From the cell containing the given text, extract its center point as (x, y) coordinate. 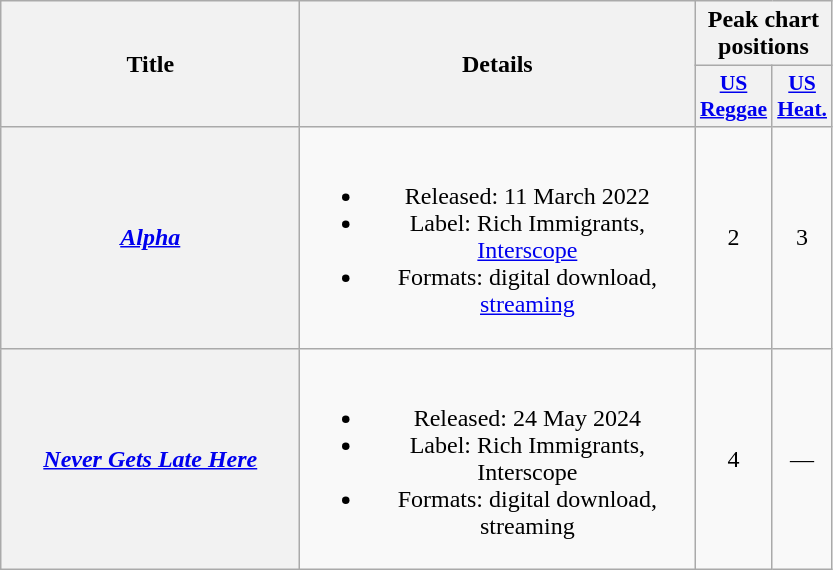
Alpha (150, 238)
4 (734, 458)
Details (498, 64)
Never Gets Late Here (150, 458)
Released: 24 May 2024Label: Rich Immigrants, InterscopeFormats: digital download, streaming (498, 458)
Title (150, 64)
US Heat. (802, 96)
Peak chart positions (764, 34)
US Reggae (734, 96)
Released: 11 March 2022Label: Rich Immigrants, InterscopeFormats: digital download, streaming (498, 238)
— (802, 458)
2 (734, 238)
3 (802, 238)
